Output the [X, Y] coordinate of the center of the cell containing the given text.  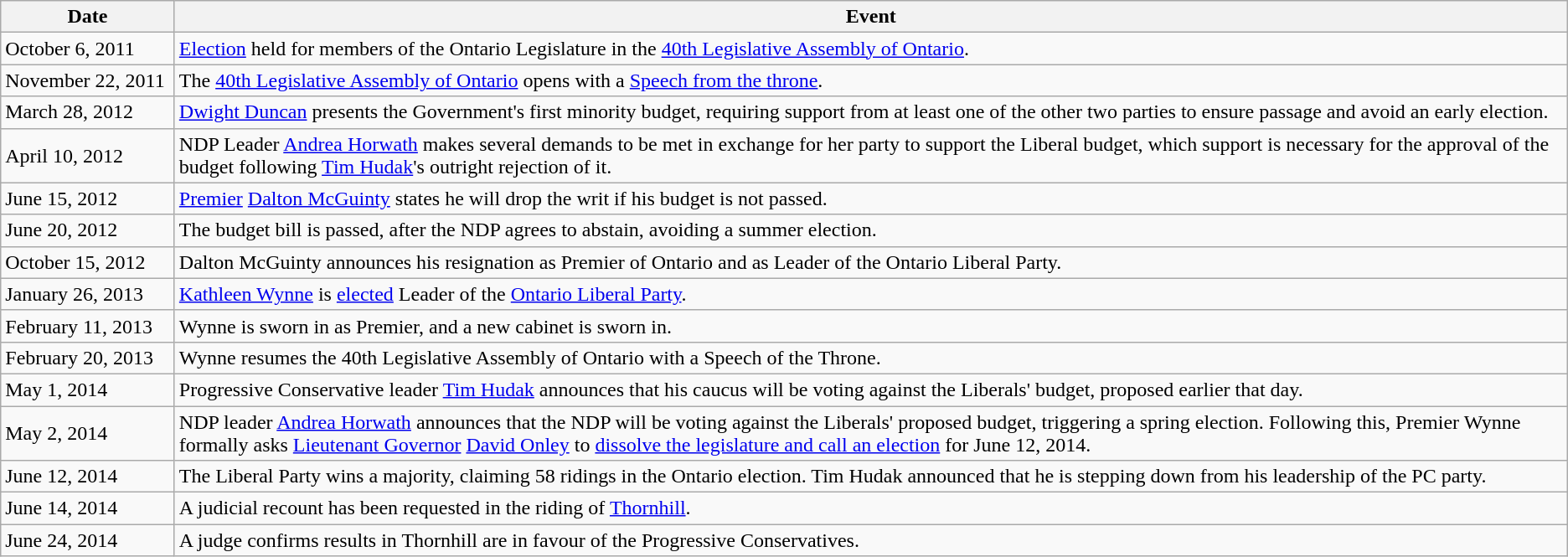
Wynne resumes the 40th Legislative Assembly of Ontario with a Speech of the Throne. [871, 358]
June 20, 2012 [88, 230]
February 20, 2013 [88, 358]
November 22, 2011 [88, 80]
March 28, 2012 [88, 112]
May 2, 2014 [88, 432]
Date [88, 17]
Dalton McGuinty announces his resignation as Premier of Ontario and as Leader of the Ontario Liberal Party. [871, 262]
A judge confirms results in Thornhill are in favour of the Progressive Conservatives. [871, 540]
The 40th Legislative Assembly of Ontario opens with a Speech from the throne. [871, 80]
June 24, 2014 [88, 540]
February 11, 2013 [88, 326]
May 1, 2014 [88, 389]
A judicial recount has been requested in the riding of Thornhill. [871, 508]
June 15, 2012 [88, 199]
October 6, 2011 [88, 49]
Event [871, 17]
June 14, 2014 [88, 508]
The budget bill is passed, after the NDP agrees to abstain, avoiding a summer election. [871, 230]
Wynne is sworn in as Premier, and a new cabinet is sworn in. [871, 326]
October 15, 2012 [88, 262]
June 12, 2014 [88, 477]
January 26, 2013 [88, 294]
Election held for members of the Ontario Legislature in the 40th Legislative Assembly of Ontario. [871, 49]
Premier Dalton McGuinty states he will drop the writ if his budget is not passed. [871, 199]
Progressive Conservative leader Tim Hudak announces that his caucus will be voting against the Liberals' budget, proposed earlier that day. [871, 389]
Kathleen Wynne is elected Leader of the Ontario Liberal Party. [871, 294]
April 10, 2012 [88, 156]
